For the text-containing cell, return its midpoint in [x, y] coordinate format. 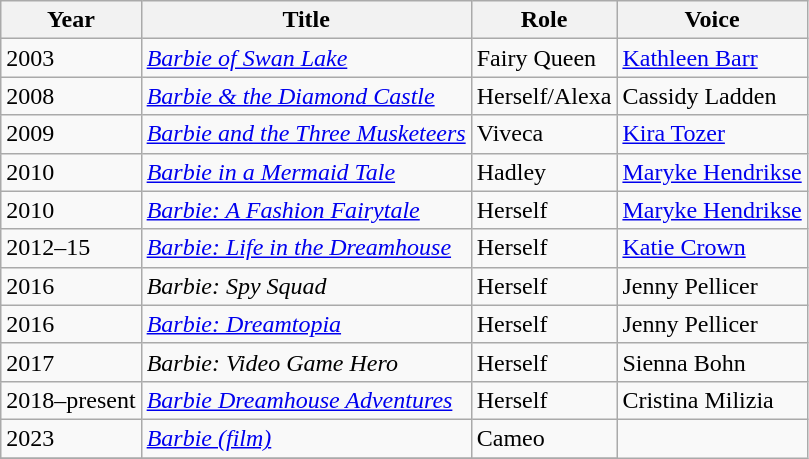
Herself/Alexa [544, 96]
Year [71, 20]
Barbie: Dreamtopia [306, 324]
Barbie in a Mermaid Tale [306, 172]
2018–present [71, 400]
Cassidy Ladden [712, 96]
2003 [71, 58]
Cameo [544, 438]
Barbie: Video Game Hero [306, 362]
2017 [71, 362]
Barbie & the Diamond Castle [306, 96]
Sienna Bohn [712, 362]
2012–15 [71, 248]
Cristina Milizia [712, 400]
Kira Tozer [712, 134]
Viveca [544, 134]
Barbie (film) [306, 438]
Role [544, 20]
Barbie: Life in the Dreamhouse [306, 248]
2008 [71, 96]
Voice [712, 20]
Barbie of Swan Lake [306, 58]
Title [306, 20]
Fairy Queen [544, 58]
2023 [71, 438]
Barbie and the Three Musketeers [306, 134]
Kathleen Barr [712, 58]
Barbie: A Fashion Fairytale [306, 210]
Hadley [544, 172]
Barbie: Spy Squad [306, 286]
2009 [71, 134]
Barbie Dreamhouse Adventures [306, 400]
Katie Crown [712, 248]
